Detect which cell encompasses the target text, then output its [x, y] center coordinate. 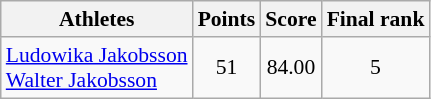
5 [376, 68]
Ludowika JakobssonWalter Jakobsson [97, 68]
Athletes [97, 19]
84.00 [290, 68]
Final rank [376, 19]
51 [227, 68]
Score [290, 19]
Points [227, 19]
